Locate the cell with the specified text and output its (X, Y) center coordinate. 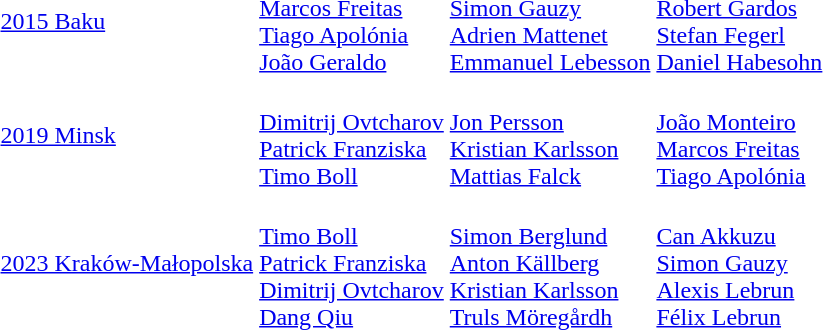
Dimitrij OvtcharovPatrick FranziskaTimo Boll (352, 136)
Jon PerssonKristian KarlssonMattias Falck (550, 136)
